For the text-containing cell, return its midpoint in (X, Y) coordinate format. 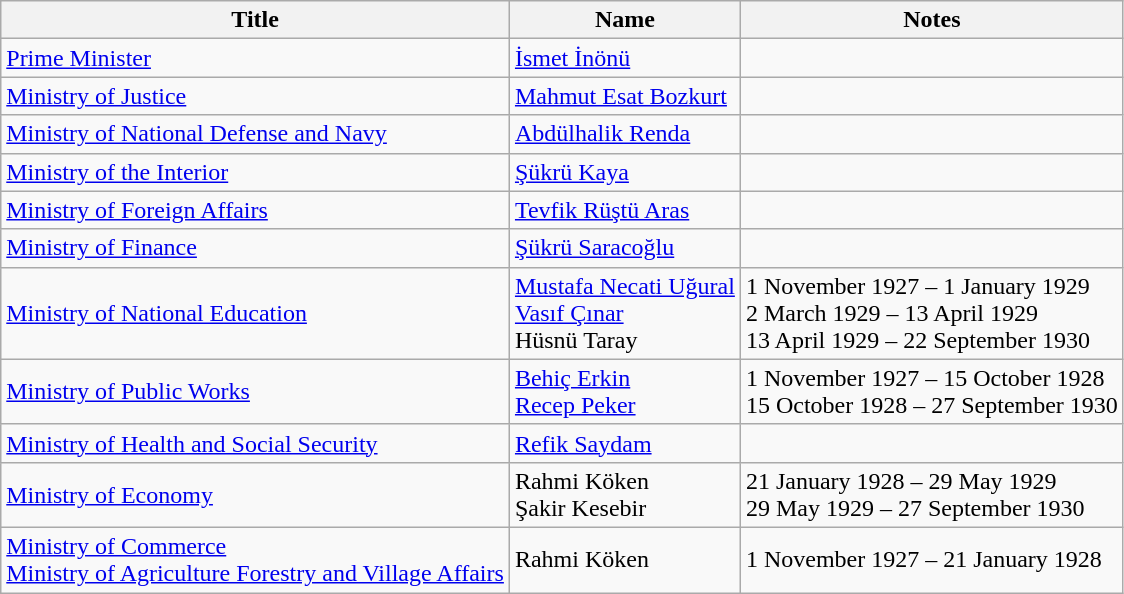
Behiç ErkinRecep Peker (624, 392)
Ministry of Health and Social Security (256, 443)
1 November 1927 – 15 October 192815 October 1928 – 27 September 1930 (932, 392)
Rahmi KökenŞakir Kesebir (624, 494)
Refik Saydam (624, 443)
Şükrü Saracoğlu (624, 248)
Abdülhalik Renda (624, 134)
Ministry of Public Works (256, 392)
Ministry of the Interior (256, 172)
Name (624, 20)
Şükrü Kaya (624, 172)
Ministry of Economy (256, 494)
Ministry of CommerceMinistry of Agriculture Forestry and Village Affairs (256, 560)
Title (256, 20)
1 November 1927 – 1 January 19292 March 1929 – 13 April 192913 April 1929 – 22 September 1930 (932, 313)
Ministry of Justice (256, 96)
Mahmut Esat Bozkurt (624, 96)
Rahmi Köken (624, 560)
1 November 1927 – 21 January 1928 (932, 560)
Notes (932, 20)
Mustafa Necati UğuralVasıf ÇınarHüsnü Taray (624, 313)
İsmet İnönü (624, 58)
Tevfik Rüştü Aras (624, 210)
Ministry of National Defense and Navy (256, 134)
Ministry of National Education (256, 313)
Prime Minister (256, 58)
Ministry of Finance (256, 248)
21 January 1928 – 29 May 192929 May 1929 – 27 September 1930 (932, 494)
Ministry of Foreign Affairs (256, 210)
